Return the [X, Y] coordinate for the center point of the cell that contains the specified text.  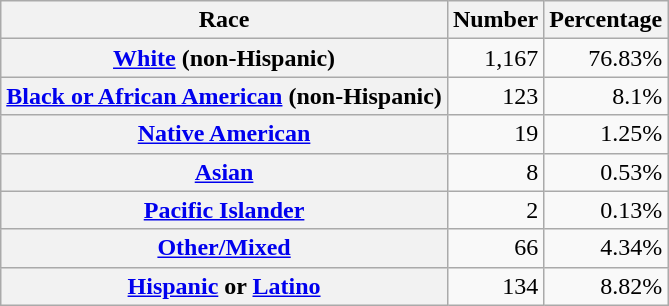
Pacific Islander [224, 210]
1.25% [606, 134]
2 [495, 210]
19 [495, 134]
0.13% [606, 210]
Number [495, 20]
Black or African American (non-Hispanic) [224, 96]
0.53% [606, 172]
66 [495, 248]
8 [495, 172]
76.83% [606, 58]
Race [224, 20]
123 [495, 96]
8.1% [606, 96]
8.82% [606, 286]
White (non-Hispanic) [224, 58]
Asian [224, 172]
Hispanic or Latino [224, 286]
1,167 [495, 58]
Percentage [606, 20]
4.34% [606, 248]
134 [495, 286]
Other/Mixed [224, 248]
Native American [224, 134]
